Capture the cell that displays the provided text and extract its [X, Y] central coordinate. 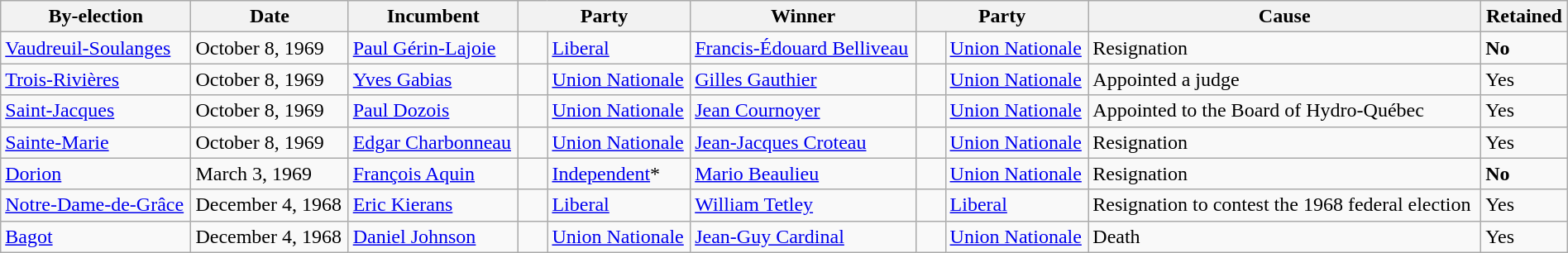
Paul Gérin-Lajoie [433, 48]
Resignation to contest the 1968 federal election [1285, 205]
Retained [1525, 17]
Trois-Rivières [96, 79]
Cause [1285, 17]
Yves Gabias [433, 79]
Mario Beaulieu [804, 174]
Bagot [96, 236]
Jean-Jacques Croteau [804, 142]
Appointed to the Board of Hydro-Québec [1285, 111]
Jean Cournoyer [804, 111]
François Aquin [433, 174]
By-election [96, 17]
William Tetley [804, 205]
March 3, 1969 [270, 174]
Dorion [96, 174]
Jean-Guy Cardinal [804, 236]
Independent* [619, 174]
Incumbent [433, 17]
Saint-Jacques [96, 111]
Winner [804, 17]
Death [1285, 236]
Notre-Dame-de-Grâce [96, 205]
Eric Kierans [433, 205]
Date [270, 17]
Daniel Johnson [433, 236]
Sainte-Marie [96, 142]
Paul Dozois [433, 111]
Edgar Charbonneau [433, 142]
Francis-Édouard Belliveau [804, 48]
Gilles Gauthier [804, 79]
Appointed a judge [1285, 79]
Vaudreuil-Soulanges [96, 48]
